Locate the cell with the specified text and output its [X, Y] center coordinate. 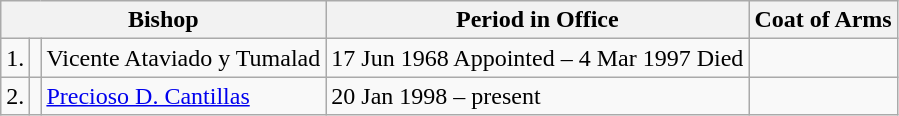
Coat of Arms [823, 20]
20 Jan 1998 – present [538, 96]
Bishop [164, 20]
2. [16, 96]
1. [16, 58]
Vicente Ataviado y Tumalad [184, 58]
17 Jun 1968 Appointed – 4 Mar 1997 Died [538, 58]
Precioso D. Cantillas [184, 96]
Period in Office [538, 20]
